Scan for the cell matching the given text and deliver its [x, y] coordinate at center. 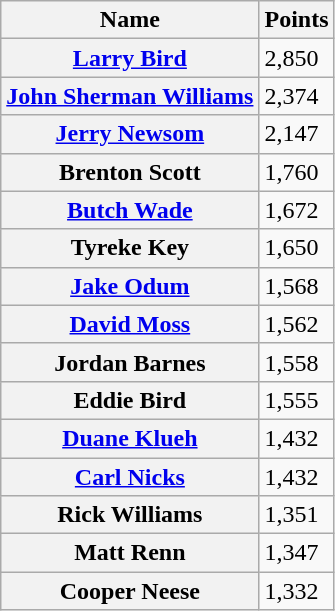
Carl Nicks [130, 477]
1,555 [296, 400]
Cooper Neese [130, 591]
Matt Renn [130, 553]
Eddie Bird [130, 400]
2,374 [296, 96]
1,568 [296, 286]
1,558 [296, 362]
Jordan Barnes [130, 362]
1,562 [296, 324]
1,672 [296, 210]
David Moss [130, 324]
1,347 [296, 553]
2,147 [296, 134]
1,650 [296, 248]
1,351 [296, 515]
Points [296, 20]
John Sherman Williams [130, 96]
Butch Wade [130, 210]
Tyreke Key [130, 248]
1,332 [296, 591]
Name [130, 20]
Brenton Scott [130, 172]
Jerry Newsom [130, 134]
1,760 [296, 172]
Jake Odum [130, 286]
2,850 [296, 58]
Rick Williams [130, 515]
Larry Bird [130, 58]
Duane Klueh [130, 438]
